Identify which cell holds the provided text, then report its (X, Y) central coordinate. 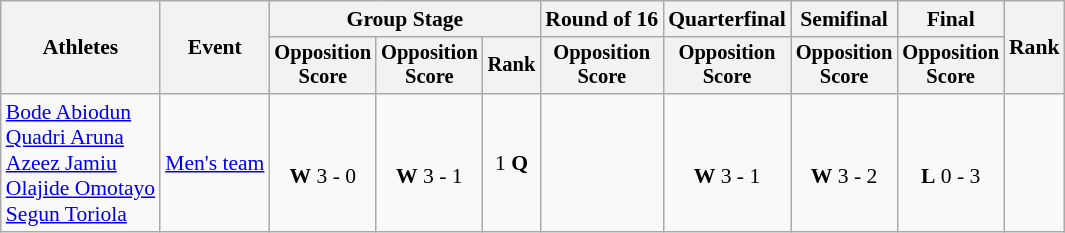
Semifinal (844, 19)
Bode AbiodunQuadri ArunaAzeez JamiuOlajide OmotayoSegun Toriola (80, 163)
Round of 16 (602, 19)
Quarterfinal (727, 19)
Event (214, 48)
Group Stage (404, 19)
Men's team (214, 163)
1 Q (512, 163)
Athletes (80, 48)
L 0 - 3 (950, 163)
W 3 - 0 (322, 163)
W 3 - 2 (844, 163)
Final (950, 19)
